Identify which cell holds the provided text, then report its (X, Y) central coordinate. 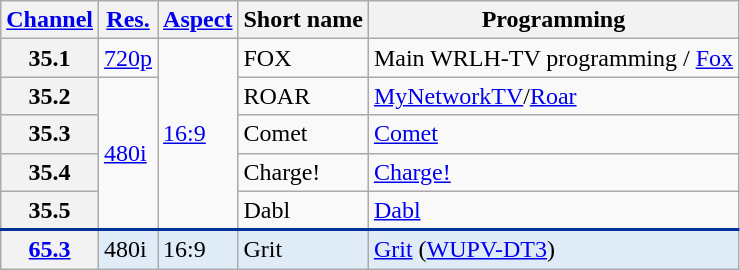
35.4 (50, 172)
MyNetworkTV/Roar (553, 96)
Short name (303, 20)
720p (128, 58)
35.1 (50, 58)
65.3 (50, 250)
ROAR (303, 96)
35.5 (50, 210)
FOX (303, 58)
Grit (WUPV-DT3) (553, 250)
Channel (50, 20)
Res. (128, 20)
35.3 (50, 134)
35.2 (50, 96)
Programming (553, 20)
Aspect (198, 20)
Grit (303, 250)
Main WRLH-TV programming / Fox (553, 58)
